Return the (x, y) coordinate for the center point of the cell that contains the specified text.  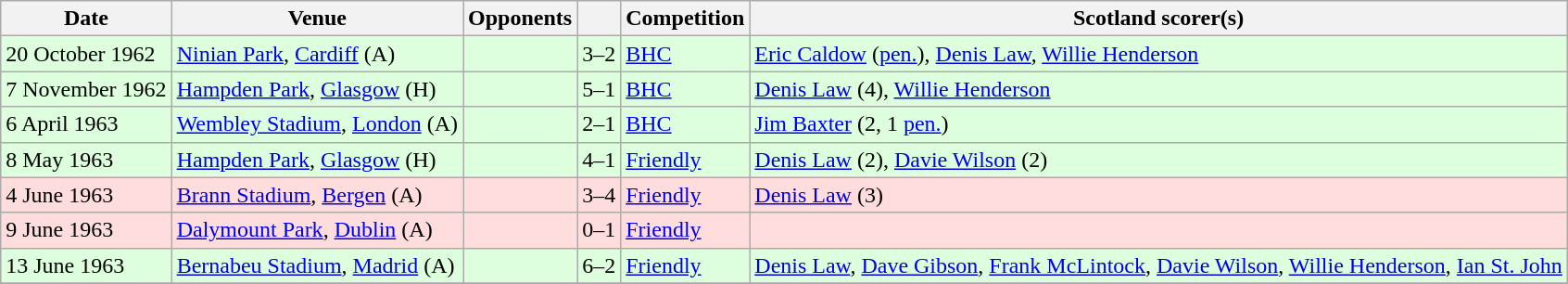
Denis Law (4), Willie Henderson (1158, 89)
Dalymount Park, Dublin (A) (317, 230)
Brann Stadium, Bergen (A) (317, 195)
8 May 1963 (86, 160)
Denis Law (2), Davie Wilson (2) (1158, 160)
9 June 1963 (86, 230)
4–1 (599, 160)
Competition (686, 19)
3–4 (599, 195)
13 June 1963 (86, 265)
5–1 (599, 89)
7 November 1962 (86, 89)
2–1 (599, 124)
3–2 (599, 54)
6 April 1963 (86, 124)
0–1 (599, 230)
Jim Baxter (2, 1 pen.) (1158, 124)
Denis Law (3) (1158, 195)
Scotland scorer(s) (1158, 19)
Bernabeu Stadium, Madrid (A) (317, 265)
Venue (317, 19)
Ninian Park, Cardiff (A) (317, 54)
Denis Law, Dave Gibson, Frank McLintock, Davie Wilson, Willie Henderson, Ian St. John (1158, 265)
Opponents (521, 19)
Date (86, 19)
4 June 1963 (86, 195)
6–2 (599, 265)
Eric Caldow (pen.), Denis Law, Willie Henderson (1158, 54)
Wembley Stadium, London (A) (317, 124)
20 October 1962 (86, 54)
